Identify which cell holds the provided text, then report its (x, y) central coordinate. 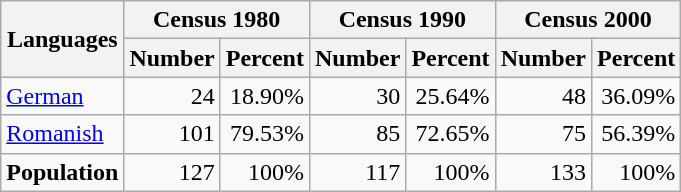
56.39% (636, 134)
Census 1980 (217, 20)
133 (543, 172)
German (62, 96)
101 (172, 134)
Census 1990 (402, 20)
79.53% (264, 134)
36.09% (636, 96)
127 (172, 172)
24 (172, 96)
48 (543, 96)
117 (357, 172)
Languages (62, 39)
Census 2000 (588, 20)
Romanish (62, 134)
30 (357, 96)
75 (543, 134)
Population (62, 172)
18.90% (264, 96)
25.64% (450, 96)
85 (357, 134)
72.65% (450, 134)
